Locate the cell with the specified text and output its (X, Y) center coordinate. 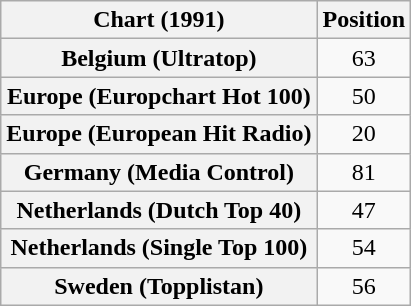
Netherlands (Dutch Top 40) (159, 210)
Chart (1991) (159, 20)
Sweden (Topplistan) (159, 286)
Germany (Media Control) (159, 172)
Position (364, 20)
50 (364, 96)
47 (364, 210)
54 (364, 248)
Netherlands (Single Top 100) (159, 248)
20 (364, 134)
56 (364, 286)
63 (364, 58)
81 (364, 172)
Europe (Europchart Hot 100) (159, 96)
Europe (European Hit Radio) (159, 134)
Belgium (Ultratop) (159, 58)
